Find where the given text appears and provide that cell's center as [X, Y] coordinate. 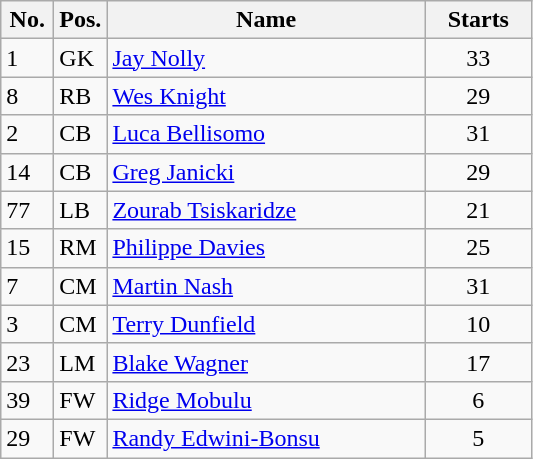
RB [80, 96]
5 [478, 438]
Pos. [80, 20]
LB [80, 210]
1 [28, 58]
Blake Wagner [266, 362]
23 [28, 362]
14 [28, 172]
7 [28, 286]
Wes Knight [266, 96]
Greg Janicki [266, 172]
8 [28, 96]
21 [478, 210]
Jay Nolly [266, 58]
LM [80, 362]
25 [478, 248]
Philippe Davies [266, 248]
39 [28, 400]
Ridge Mobulu [266, 400]
Zourab Tsiskaridze [266, 210]
Terry Dunfield [266, 324]
Name [266, 20]
No. [28, 20]
3 [28, 324]
Starts [478, 20]
2 [28, 134]
6 [478, 400]
Martin Nash [266, 286]
10 [478, 324]
77 [28, 210]
Randy Edwini-Bonsu [266, 438]
17 [478, 362]
33 [478, 58]
15 [28, 248]
GK [80, 58]
RM [80, 248]
Luca Bellisomo [266, 134]
